Return [X, Y] of the center of cell containing provided text 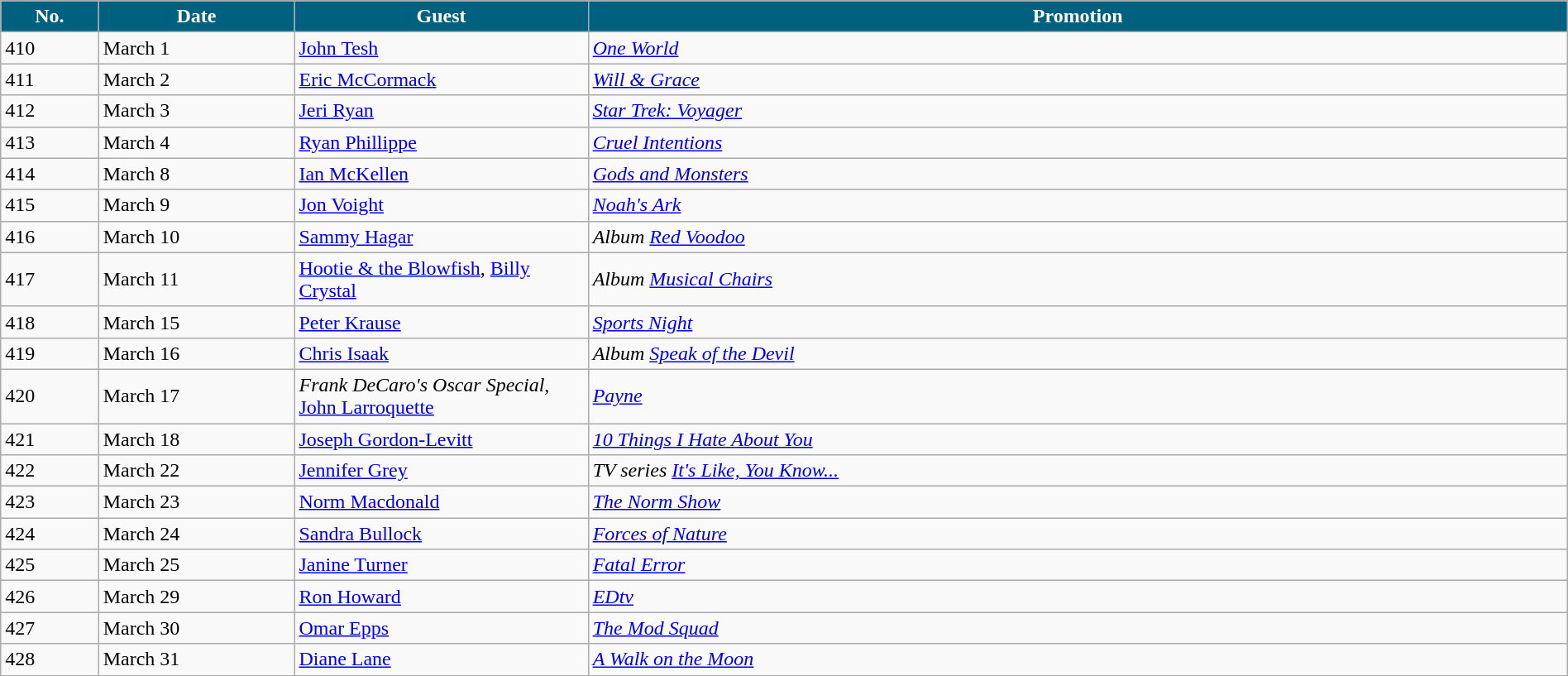
March 8 [197, 174]
March 11 [197, 280]
Diane Lane [442, 659]
428 [50, 659]
427 [50, 628]
Star Trek: Voyager [1078, 111]
Jeri Ryan [442, 111]
March 15 [197, 322]
424 [50, 534]
Forces of Nature [1078, 534]
Gods and Monsters [1078, 174]
Noah's Ark [1078, 205]
March 16 [197, 353]
Ryan Phillippe [442, 142]
March 30 [197, 628]
Date [197, 17]
March 17 [197, 396]
Sandra Bullock [442, 534]
411 [50, 79]
417 [50, 280]
Norm Macdonald [442, 502]
Jon Voight [442, 205]
419 [50, 353]
March 3 [197, 111]
412 [50, 111]
Jennifer Grey [442, 471]
The Mod Squad [1078, 628]
413 [50, 142]
Promotion [1078, 17]
Guest [442, 17]
No. [50, 17]
420 [50, 396]
Joseph Gordon-Levitt [442, 439]
Hootie & the Blowfish, Billy Crystal [442, 280]
Sammy Hagar [442, 237]
Ian McKellen [442, 174]
Payne [1078, 396]
Eric McCormack [442, 79]
March 2 [197, 79]
The Norm Show [1078, 502]
TV series It's Like, You Know... [1078, 471]
March 10 [197, 237]
March 22 [197, 471]
A Walk on the Moon [1078, 659]
416 [50, 237]
Cruel Intentions [1078, 142]
410 [50, 48]
March 31 [197, 659]
Album Speak of the Devil [1078, 353]
10 Things I Hate About You [1078, 439]
421 [50, 439]
March 9 [197, 205]
Fatal Error [1078, 565]
Ron Howard [442, 597]
March 24 [197, 534]
Album Musical Chairs [1078, 280]
426 [50, 597]
March 1 [197, 48]
Album Red Voodoo [1078, 237]
425 [50, 565]
March 23 [197, 502]
Sports Night [1078, 322]
422 [50, 471]
Chris Isaak [442, 353]
March 25 [197, 565]
Will & Grace [1078, 79]
John Tesh [442, 48]
Omar Epps [442, 628]
Janine Turner [442, 565]
415 [50, 205]
March 29 [197, 597]
Peter Krause [442, 322]
Frank DeCaro's Oscar Special, John Larroquette [442, 396]
One World [1078, 48]
March 18 [197, 439]
414 [50, 174]
EDtv [1078, 597]
March 4 [197, 142]
423 [50, 502]
418 [50, 322]
